Find where the given text appears and provide that cell's center as [X, Y] coordinate. 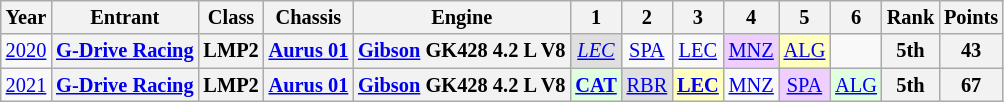
1 [596, 17]
Year [26, 17]
Rank [910, 17]
2 [647, 17]
6 [856, 17]
CAT [596, 85]
43 [971, 51]
5 [805, 17]
Class [230, 17]
2020 [26, 51]
2021 [26, 85]
Entrant [124, 17]
3 [698, 17]
67 [971, 85]
Points [971, 17]
4 [752, 17]
RBR [647, 85]
Chassis [309, 17]
Engine [462, 17]
